Return [X, Y] of the center of cell containing provided text 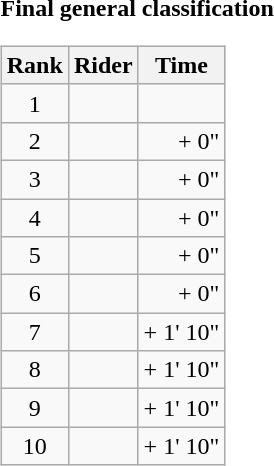
7 [34, 332]
Rank [34, 65]
6 [34, 294]
5 [34, 256]
1 [34, 103]
3 [34, 179]
10 [34, 446]
4 [34, 217]
9 [34, 408]
8 [34, 370]
Rider [103, 65]
Time [182, 65]
2 [34, 141]
